Return the [X, Y] coordinate for the center point of the cell that contains the specified text.  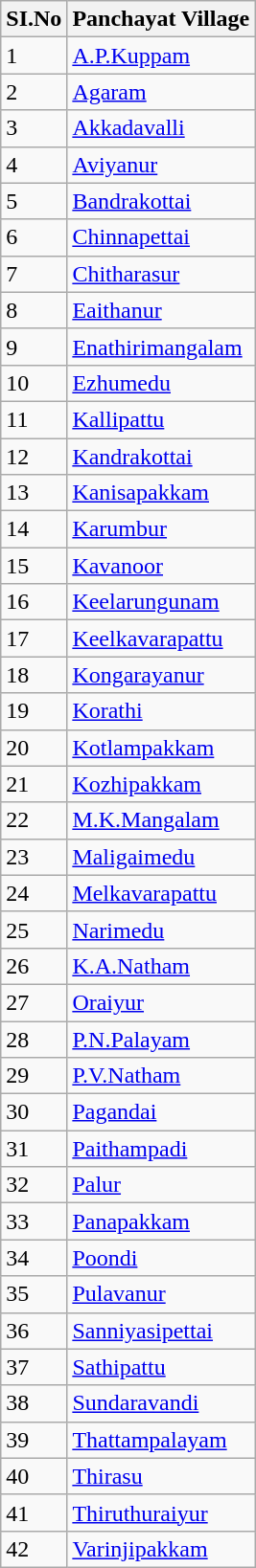
28 [35, 1039]
11 [35, 419]
Chitharasur [161, 274]
8 [35, 310]
15 [35, 566]
Narimedu [161, 930]
Kongarayanur [161, 675]
Eaithanur [161, 310]
Paithampadi [161, 1149]
25 [35, 930]
A.P.Kuppam [161, 56]
Thirasu [161, 1476]
27 [35, 1002]
Kotlampakkam [161, 748]
6 [35, 237]
34 [35, 1258]
Ezhumedu [161, 383]
Agaram [161, 92]
Palur [161, 1185]
Thiruthuraiyur [161, 1512]
Korathi [161, 711]
Sathipattu [161, 1367]
Kallipattu [161, 419]
1 [35, 56]
Thattampalayam [161, 1440]
7 [35, 274]
9 [35, 347]
K.A.Natham [161, 966]
P.V.Natham [161, 1076]
5 [35, 201]
30 [35, 1112]
4 [35, 165]
Kozhipakkam [161, 784]
16 [35, 602]
Aviyanur [161, 165]
Oraiyur [161, 1002]
Melkavarapattu [161, 893]
21 [35, 784]
38 [35, 1403]
31 [35, 1149]
37 [35, 1367]
41 [35, 1512]
10 [35, 383]
2 [35, 92]
Sanniyasipettai [161, 1331]
22 [35, 820]
42 [35, 1549]
SI.No [35, 19]
24 [35, 893]
Keelarungunam [161, 602]
Kanisapakkam [161, 493]
12 [35, 457]
Maligaimedu [161, 857]
P.N.Palayam [161, 1039]
Kandrakottai [161, 457]
Karumbur [161, 529]
19 [35, 711]
Panchayat Village [161, 19]
Keelkavarapattu [161, 638]
39 [35, 1440]
20 [35, 748]
23 [35, 857]
35 [35, 1294]
Varinjipakkam [161, 1549]
33 [35, 1221]
Enathirimangalam [161, 347]
M.K.Mangalam [161, 820]
3 [35, 128]
Bandrakottai [161, 201]
Sundaravandi [161, 1403]
26 [35, 966]
Pagandai [161, 1112]
29 [35, 1076]
14 [35, 529]
Panapakkam [161, 1221]
17 [35, 638]
13 [35, 493]
Kavanoor [161, 566]
18 [35, 675]
Chinnapettai [161, 237]
36 [35, 1331]
32 [35, 1185]
Akkadavalli [161, 128]
Pulavanur [161, 1294]
Poondi [161, 1258]
40 [35, 1476]
